Scan for the cell matching the given text and deliver its (X, Y) coordinate at center. 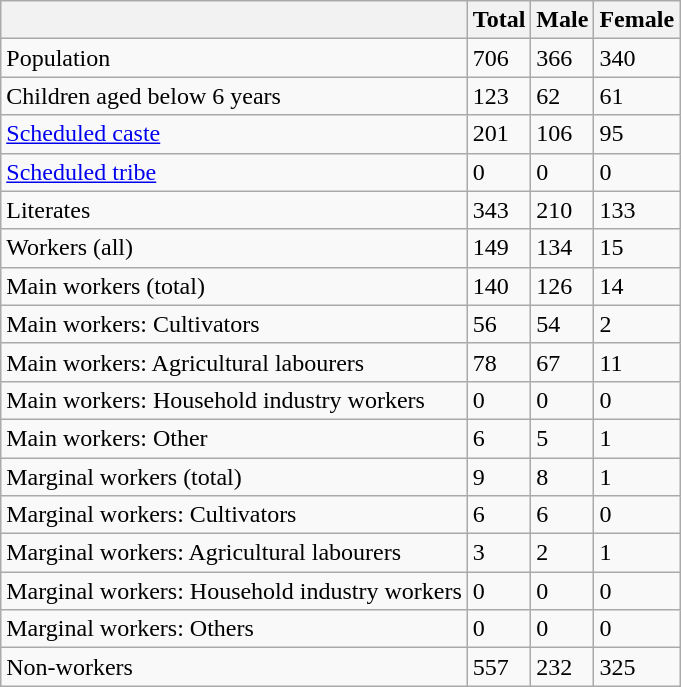
Scheduled caste (234, 134)
9 (499, 477)
15 (637, 248)
61 (637, 96)
62 (562, 96)
126 (562, 286)
Marginal workers: Household industry workers (234, 591)
Main workers: Other (234, 438)
14 (637, 286)
54 (562, 324)
95 (637, 134)
Workers (all) (234, 248)
140 (499, 286)
Marginal workers: Others (234, 629)
Marginal workers: Cultivators (234, 515)
557 (499, 667)
3 (499, 553)
Main workers: Cultivators (234, 324)
Population (234, 58)
366 (562, 58)
106 (562, 134)
Female (637, 20)
Marginal workers (total) (234, 477)
Total (499, 20)
Literates (234, 210)
56 (499, 324)
123 (499, 96)
5 (562, 438)
133 (637, 210)
Main workers: Agricultural labourers (234, 362)
232 (562, 667)
Children aged below 6 years (234, 96)
343 (499, 210)
210 (562, 210)
706 (499, 58)
134 (562, 248)
11 (637, 362)
Marginal workers: Agricultural labourers (234, 553)
325 (637, 667)
78 (499, 362)
Male (562, 20)
Main workers: Household industry workers (234, 400)
8 (562, 477)
67 (562, 362)
201 (499, 134)
Main workers (total) (234, 286)
340 (637, 58)
Non-workers (234, 667)
149 (499, 248)
Scheduled tribe (234, 172)
